Search for the cell housing the specified text and yield its (X, Y) center coordinate. 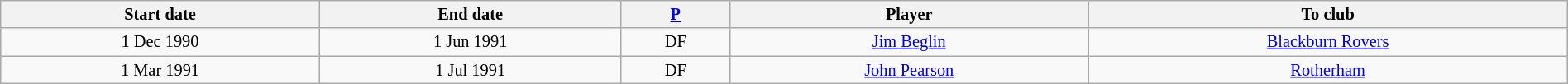
Player (908, 14)
1 Mar 1991 (160, 70)
P (675, 14)
1 Jun 1991 (470, 42)
To club (1328, 14)
1 Dec 1990 (160, 42)
1 Jul 1991 (470, 70)
Blackburn Rovers (1328, 42)
Rotherham (1328, 70)
Start date (160, 14)
End date (470, 14)
Jim Beglin (908, 42)
John Pearson (908, 70)
